Find where the given text appears and provide that cell's center as (x, y) coordinate. 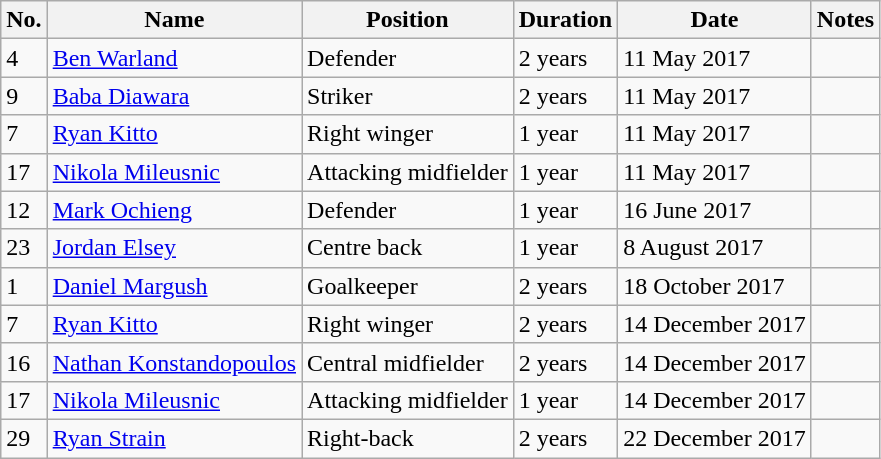
Striker (408, 96)
No. (24, 20)
Ben Warland (174, 58)
29 (24, 438)
Jordan Elsey (174, 248)
Centre back (408, 248)
1 (24, 286)
22 December 2017 (715, 438)
8 August 2017 (715, 248)
16 June 2017 (715, 210)
23 (24, 248)
Mark Ochieng (174, 210)
4 (24, 58)
Position (408, 20)
Name (174, 20)
Central midfielder (408, 362)
Ryan Strain (174, 438)
Daniel Margush (174, 286)
18 October 2017 (715, 286)
Goalkeeper (408, 286)
Baba Diawara (174, 96)
Notes (845, 20)
Duration (565, 20)
12 (24, 210)
Right-back (408, 438)
9 (24, 96)
16 (24, 362)
Date (715, 20)
Nathan Konstandopoulos (174, 362)
